Return the [X, Y] coordinate for the center point of the cell that contains the specified text.  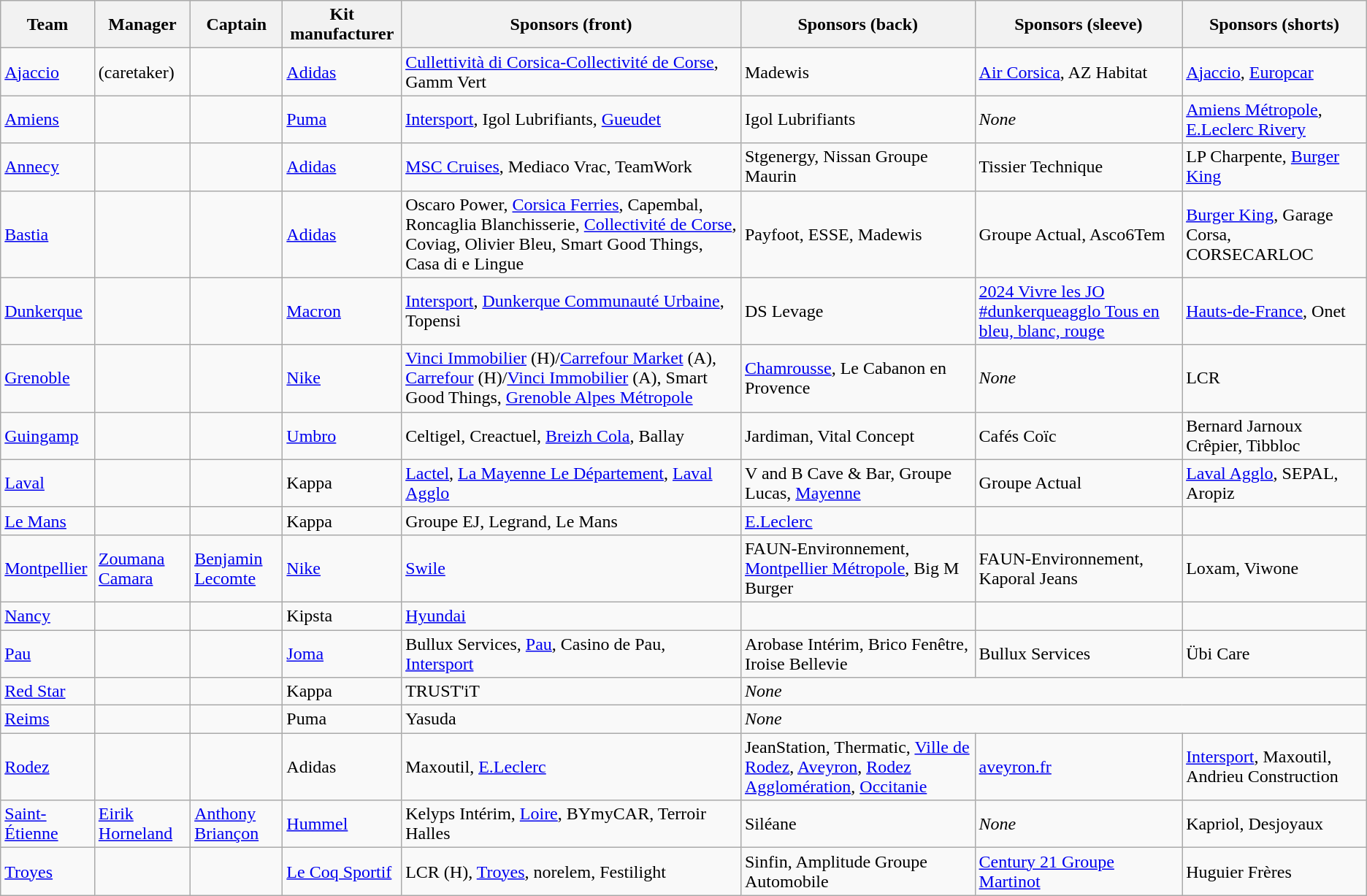
Lactel, La Mayenne Le Département, Laval Agglo [571, 483]
Dunkerque [48, 311]
Pau [48, 653]
E.Leclerc [857, 521]
Celtigel, Creactuel, Breizh Cola, Ballay [571, 435]
Jardiman, Vital Concept [857, 435]
Madewis [857, 72]
Igol Lubrifiants [857, 120]
Payfoot, ESSE, Madewis [857, 234]
Groupe Actual, Asco6Tem [1079, 234]
Joma [342, 653]
Zoumana Camara [142, 568]
Swile [571, 568]
Hauts-de-France, Onet [1275, 311]
Eirik Horneland [142, 824]
Le Mans [48, 521]
Laval [48, 483]
Nancy [48, 616]
Groupe EJ, Legrand, Le Mans [571, 521]
Kapriol, Desjoyaux [1275, 824]
Macron [342, 311]
Laval Agglo, SEPAL, Aropiz [1275, 483]
LCR (H), Troyes, norelem, Festilight [571, 872]
Bullux Services, Pau, Casino de Pau, Intersport [571, 653]
Chamrousse, Le Cabanon en Provence [857, 378]
Umbro [342, 435]
MSC Cruises, Mediaco Vrac, TeamWork [571, 166]
Annecy [48, 166]
Team [48, 25]
Ajaccio, Europcar [1275, 72]
Reims [48, 719]
Hummel [342, 824]
Intersport, Dunkerque Communauté Urbaine, Topensi [571, 311]
Cullettività di Corsica-Collectivité de Corse, Gamm Vert [571, 72]
Sponsors (sleeve) [1079, 25]
Stgenergy, Nissan Groupe Maurin [857, 166]
Maxoutil, E.Leclerc [571, 767]
DS Levage [857, 311]
Yasuda [571, 719]
JeanStation, Thermatic, Ville de Rodez, Aveyron, Rodez Agglomération, Occitanie [857, 767]
Vinci Immobilier (H)/Carrefour Market (A), Carrefour (H)/Vinci Immobilier (A), Smart Good Things, Grenoble Alpes Métropole [571, 378]
TRUST'iT [571, 692]
Grenoble [48, 378]
Bastia [48, 234]
Sponsors (shorts) [1275, 25]
Bullux Services [1079, 653]
Benjamin Lecomte [237, 568]
Troyes [48, 872]
Siléane [857, 824]
Intersport, Igol Lubrifiants, Gueudet [571, 120]
Captain [237, 25]
Cafés Coïc [1079, 435]
FAUN-Environnement, Kaporal Jeans [1079, 568]
Groupe Actual [1079, 483]
Kelyps Intérim, Loire, BYmyCAR, Terroir Halles [571, 824]
LCR [1275, 378]
(caretaker) [142, 72]
Red Star [48, 692]
Century 21 Groupe Martinot [1079, 872]
Bernard Jarnoux Crêpier, Tibbloc [1275, 435]
Rodez [48, 767]
Air Corsica, AZ Habitat [1079, 72]
Kipsta [342, 616]
Amiens Métropole, E.Leclerc Rivery [1275, 120]
FAUN-Environnement, Montpellier Métropole, Big M Burger [857, 568]
Montpellier [48, 568]
Kit manufacturer [342, 25]
Loxam, Viwone [1275, 568]
LP Charpente, Burger King [1275, 166]
Amiens [48, 120]
Sponsors (back) [857, 25]
Übi Care [1275, 653]
Burger King, Garage Corsa, CORSECARLOC [1275, 234]
Oscaro Power, Corsica Ferries, Capembal, Roncaglia Blanchisserie, Collectivité de Corse, Coviag, Olivier Bleu, Smart Good Things, Casa di e Lingue [571, 234]
Guingamp [48, 435]
Tissier Technique [1079, 166]
Arobase Intérim, Brico Fenêtre, Iroise Bellevie [857, 653]
V and B Cave & Bar, Groupe Lucas, Mayenne [857, 483]
Intersport, Maxoutil, Andrieu Construction [1275, 767]
Le Coq Sportif [342, 872]
Anthony Briançon [237, 824]
Hyundai [571, 616]
Sinfin, Amplitude Groupe Automobile [857, 872]
aveyron.fr [1079, 767]
Sponsors (front) [571, 25]
Manager [142, 25]
Huguier Frères [1275, 872]
2024 Vivre les JO #dunkerqueagglo Tous en bleu, blanc, rouge [1079, 311]
Ajaccio [48, 72]
Saint-Étienne [48, 824]
